Extract the [X, Y] coordinate from the center of the cell holding the provided text.  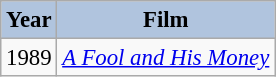
A Fool and His Money [166, 58]
1989 [29, 58]
Film [166, 20]
Year [29, 20]
